Locate the cell with the specified text and output its [X, Y] center coordinate. 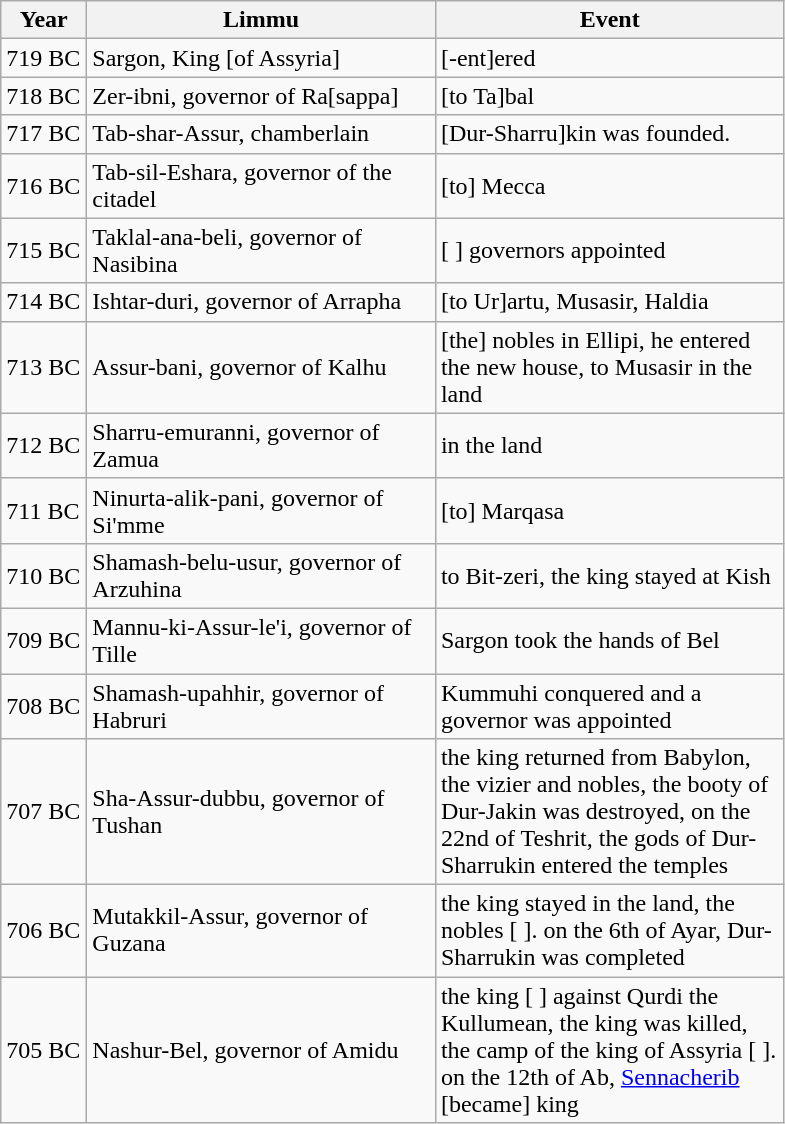
[Dur-Sharru]kin was founded. [610, 134]
708 BC [44, 706]
718 BC [44, 96]
Ishtar-duri, governor of Arrapha [262, 302]
Nashur-Bel, governor of Amidu [262, 1050]
[the] nobles in Ellipi, he entered the new house, to Musasir in the land [610, 367]
[to] Mecca [610, 186]
Sharru-emuranni, governor of Zamua [262, 446]
Limmu [262, 20]
707 BC [44, 812]
Event [610, 20]
Kummuhi conquered and a governor was appointed [610, 706]
705 BC [44, 1050]
Shamash-upahhir, governor of Habruri [262, 706]
717 BC [44, 134]
[to] Marqasa [610, 510]
Zer-ibni, governor of Ra[sappa] [262, 96]
715 BC [44, 250]
711 BC [44, 510]
[to Ur]artu, Musasir, Haldia [610, 302]
719 BC [44, 58]
to Bit-zeri, the king stayed at Kish [610, 576]
714 BC [44, 302]
Tab-shar-Assur, chamberlain [262, 134]
710 BC [44, 576]
Ninurta-alik-pani, governor of Si'mme [262, 510]
Shamash-belu-usur, governor of Arzuhina [262, 576]
Taklal-ana-beli, governor of Nasibina [262, 250]
706 BC [44, 931]
709 BC [44, 640]
Tab-sil-Eshara, governor of the citadel [262, 186]
[to Ta]bal [610, 96]
Mutakkil-Assur, governor of Guzana [262, 931]
Sargon, King [of Assyria] [262, 58]
Mannu-ki-Assur-le'i, governor of Tille [262, 640]
Year [44, 20]
[-ent]ered [610, 58]
the king [ ] against Qurdi the Kullumean, the king was killed, the camp of the king of Assyria [ ]. on the 12th of Ab, Sennacherib [became] king [610, 1050]
Assur-bani, governor of Kalhu [262, 367]
713 BC [44, 367]
Sargon took the hands of Bel [610, 640]
in the land [610, 446]
the king stayed in the land, the nobles [ ]. on the 6th of Ayar, Dur-Sharrukin was completed [610, 931]
712 BC [44, 446]
[ ] governors appointed [610, 250]
716 BC [44, 186]
Sha-Assur-dubbu, governor of Tushan [262, 812]
